Locate the cell with the specified text and output its [X, Y] center coordinate. 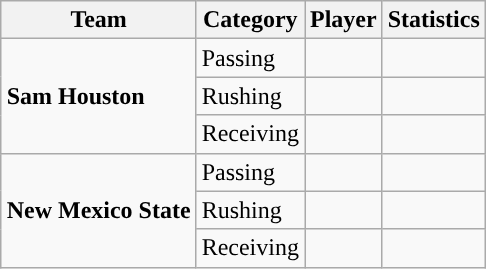
Sam Houston [98, 96]
Player [343, 20]
Category [250, 20]
New Mexico State [98, 210]
Team [98, 20]
Statistics [434, 20]
